Detect which cell encompasses the target text, then output its (x, y) center coordinate. 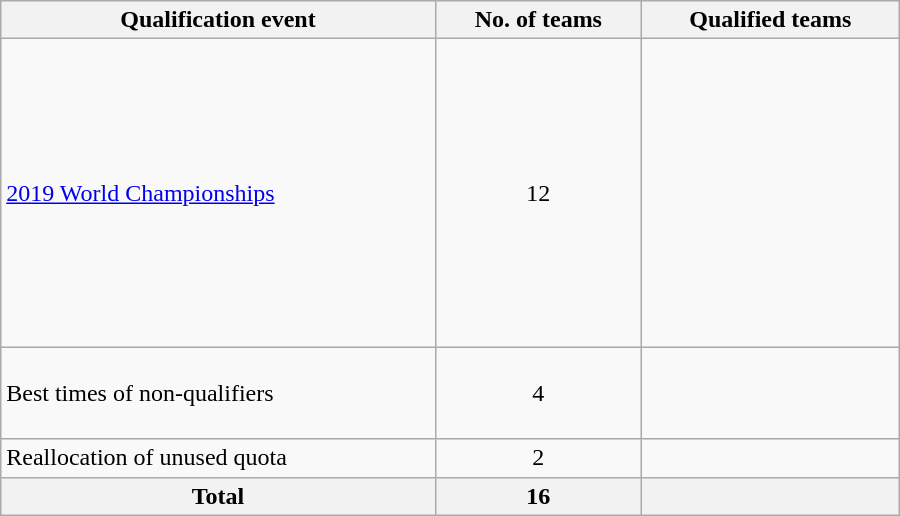
4 (538, 393)
16 (538, 496)
2 (538, 458)
2019 World Championships (218, 193)
Reallocation of unused quota (218, 458)
Best times of non-qualifiers (218, 393)
12 (538, 193)
Total (218, 496)
No. of teams (538, 20)
Qualified teams (770, 20)
Qualification event (218, 20)
